Pinpoint the cell where the given text exists, returning its (X, Y) midpoint coordinate. 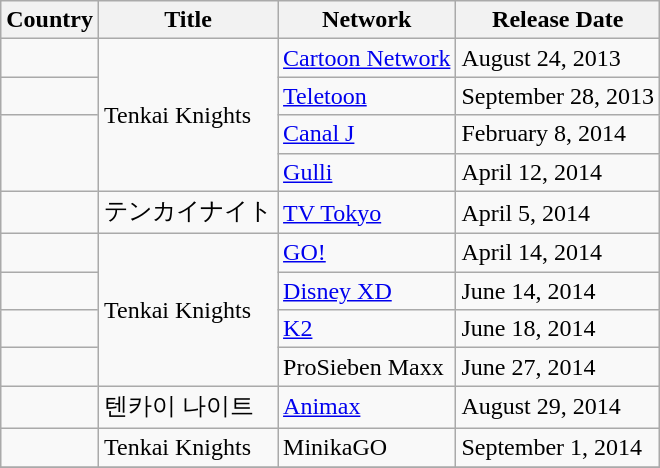
MinikaGO (367, 447)
ProSieben Maxx (367, 367)
Disney XD (367, 291)
Gulli (367, 172)
April 12, 2014 (558, 172)
텐카이 나이트 (188, 408)
April 5, 2014 (558, 212)
September 1, 2014 (558, 447)
June 27, 2014 (558, 367)
TV Tokyo (367, 212)
April 14, 2014 (558, 253)
Canal J (367, 134)
Teletoon (367, 96)
June 18, 2014 (558, 329)
Network (367, 20)
K2 (367, 329)
August 29, 2014 (558, 408)
Title (188, 20)
August 24, 2013 (558, 58)
テンカイナイト (188, 212)
Country (50, 20)
February 8, 2014 (558, 134)
Cartoon Network (367, 58)
Release Date (558, 20)
Animax (367, 408)
September 28, 2013 (558, 96)
GO! (367, 253)
June 14, 2014 (558, 291)
